Return (X, Y) of the center of cell containing provided text 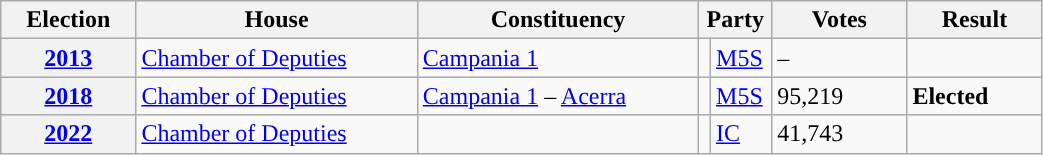
Constituency (558, 20)
2018 (68, 96)
2022 (68, 134)
41,743 (840, 134)
Party (736, 20)
IC (742, 134)
Result (974, 20)
Campania 1 – Acerra (558, 96)
95,219 (840, 96)
Campania 1 (558, 58)
Elected (974, 96)
House (276, 20)
Votes (840, 20)
Election (68, 20)
2013 (68, 58)
– (840, 58)
